Return the [x, y] coordinate for the center point of the cell that contains the specified text.  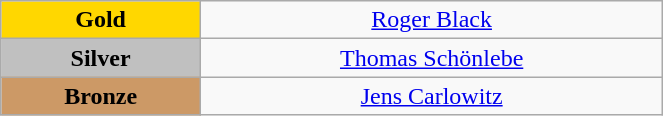
Gold [101, 20]
Thomas Schönlebe [431, 58]
Roger Black [431, 20]
Jens Carlowitz [431, 96]
Silver [101, 58]
Bronze [101, 96]
